Find where the given text appears and provide that cell's center as (X, Y) coordinate. 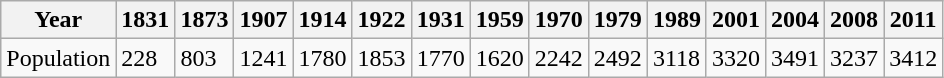
2004 (796, 20)
1907 (264, 20)
1873 (204, 20)
2008 (854, 20)
Population (58, 58)
1931 (440, 20)
1770 (440, 58)
1989 (676, 20)
1780 (322, 58)
2242 (558, 58)
3118 (676, 58)
3491 (796, 58)
1979 (618, 20)
1853 (382, 58)
1970 (558, 20)
3320 (736, 58)
Year (58, 20)
1620 (500, 58)
1241 (264, 58)
3412 (914, 58)
228 (146, 58)
1959 (500, 20)
1922 (382, 20)
1831 (146, 20)
2001 (736, 20)
1914 (322, 20)
2011 (914, 20)
3237 (854, 58)
2492 (618, 58)
803 (204, 58)
